Pinpoint the cell where the given text exists, returning its (X, Y) midpoint coordinate. 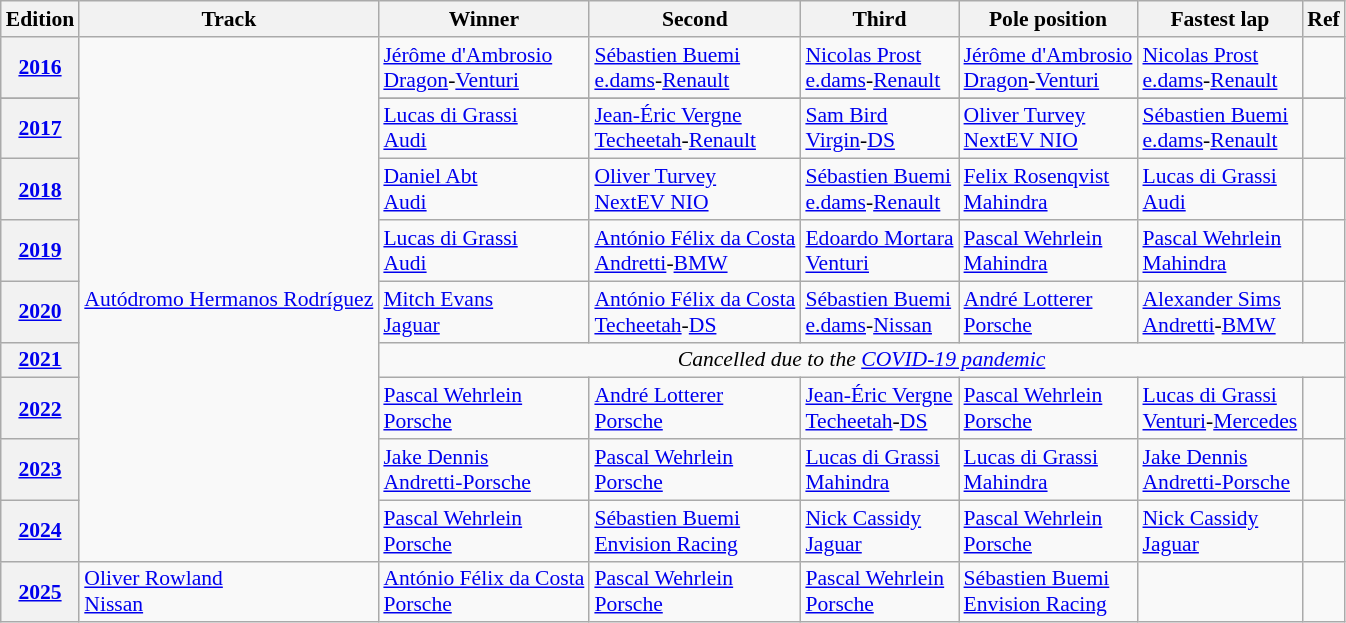
Felix RosenqvistMahindra (1048, 190)
Jean-Éric VergneTecheetah-DS (879, 408)
António Félix da CostaTecheetah-DS (694, 312)
2022 (40, 408)
António Félix da CostaAndretti-BMW (694, 250)
2016 (40, 68)
2023 (40, 470)
Lucas di GrassiVenturi-Mercedes (1220, 408)
Jean-Éric VergneTecheetah-Renault (694, 128)
Autódromo Hermanos Rodríguez (228, 300)
Cancelled due to the COVID-19 pandemic (861, 360)
Second (694, 19)
Ref (1323, 19)
Sam BirdVirgin-DS (879, 128)
2018 (40, 190)
Oliver RowlandNissan (228, 592)
Pole position (1048, 19)
Fastest lap (1220, 19)
2021 (40, 360)
Alexander SimsAndretti-BMW (1220, 312)
Edoardo MortaraVenturi (879, 250)
António Félix da CostaPorsche (484, 592)
2025 (40, 592)
Mitch EvansJaguar (484, 312)
2019 (40, 250)
2017 (40, 128)
Edition (40, 19)
Track (228, 19)
Third (879, 19)
Sébastien Buemie.dams-Nissan (879, 312)
2020 (40, 312)
2024 (40, 530)
Winner (484, 19)
Daniel AbtAudi (484, 190)
